Output the (X, Y) coordinate of the center of the cell containing the given text.  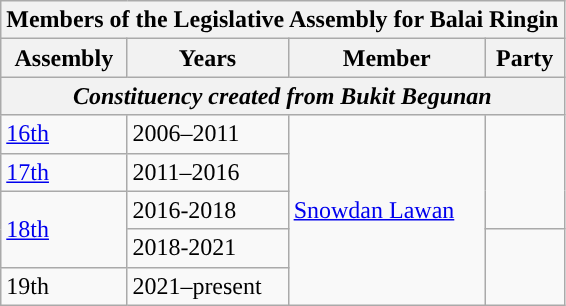
2021–present (208, 286)
Assembly (64, 58)
Members of the Legislative Assembly for Balai Ringin (282, 20)
Party (524, 58)
2016-2018 (208, 210)
16th (64, 134)
2018-2021 (208, 248)
19th (64, 286)
Snowdan Lawan (386, 210)
Constituency created from Bukit Begunan (282, 96)
2006–2011 (208, 134)
17th (64, 172)
Member (386, 58)
2011–2016 (208, 172)
Years (208, 58)
18th (64, 229)
